Provide the (X, Y) coordinate of the cell's center where the given text is located.  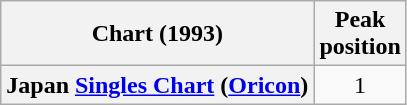
1 (360, 85)
Chart (1993) (158, 34)
Peakposition (360, 34)
Japan Singles Chart (Oricon) (158, 85)
